Locate the cell with the specified text and output its (x, y) center coordinate. 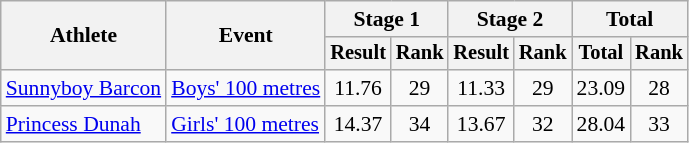
Event (246, 36)
11.33 (481, 88)
Stage 2 (510, 19)
Sunnyboy Barcon (84, 88)
33 (659, 124)
Boys' 100 metres (246, 88)
23.09 (602, 88)
Princess Dunah (84, 124)
Girls' 100 metres (246, 124)
28 (659, 88)
34 (420, 124)
11.76 (358, 88)
28.04 (602, 124)
13.67 (481, 124)
14.37 (358, 124)
32 (543, 124)
Athlete (84, 36)
Stage 1 (386, 19)
